Capture the cell that displays the provided text and extract its [X, Y] central coordinate. 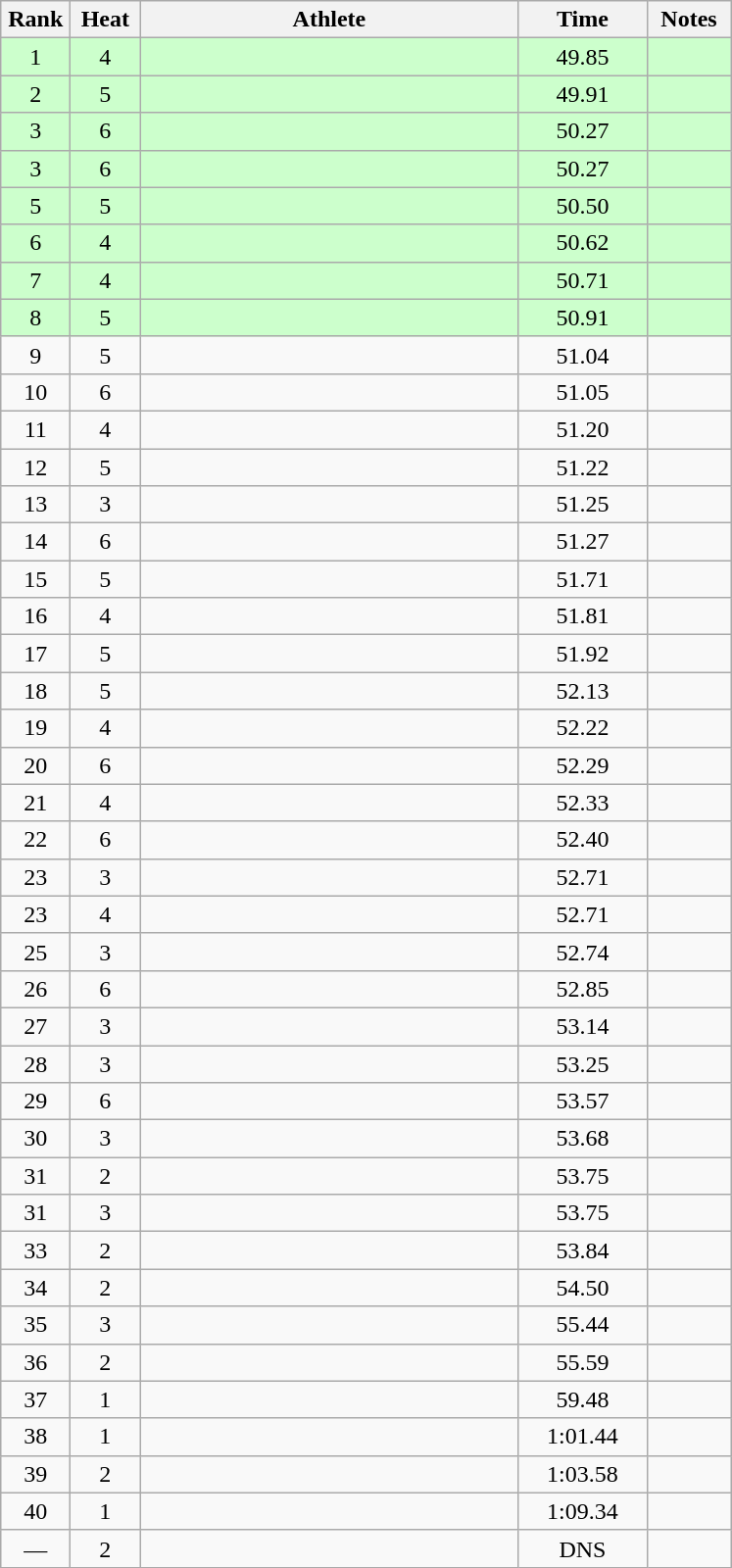
38 [35, 1437]
26 [35, 989]
8 [35, 318]
19 [35, 728]
51.04 [582, 355]
51.92 [582, 654]
52.40 [582, 840]
36 [35, 1362]
16 [35, 616]
51.20 [582, 429]
52.74 [582, 952]
37 [35, 1399]
11 [35, 429]
59.48 [582, 1399]
1:01.44 [582, 1437]
53.68 [582, 1139]
51.27 [582, 542]
12 [35, 467]
53.84 [582, 1250]
53.57 [582, 1102]
25 [35, 952]
18 [35, 691]
40 [35, 1511]
10 [35, 392]
Notes [689, 20]
Time [582, 20]
1:03.58 [582, 1474]
DNS [582, 1548]
55.44 [582, 1325]
51.25 [582, 505]
54.50 [582, 1288]
50.91 [582, 318]
13 [35, 505]
52.22 [582, 728]
52.13 [582, 691]
17 [35, 654]
51.05 [582, 392]
52.85 [582, 989]
49.91 [582, 94]
30 [35, 1139]
50.50 [582, 206]
51.81 [582, 616]
— [35, 1548]
49.85 [582, 57]
50.62 [582, 243]
55.59 [582, 1362]
14 [35, 542]
1:09.34 [582, 1511]
21 [35, 803]
34 [35, 1288]
28 [35, 1063]
Heat [106, 20]
Rank [35, 20]
33 [35, 1250]
52.33 [582, 803]
27 [35, 1026]
53.25 [582, 1063]
39 [35, 1474]
Athlete [329, 20]
29 [35, 1102]
22 [35, 840]
51.22 [582, 467]
9 [35, 355]
35 [35, 1325]
20 [35, 765]
53.14 [582, 1026]
15 [35, 579]
51.71 [582, 579]
52.29 [582, 765]
50.71 [582, 280]
7 [35, 280]
